Search for the cell housing the specified text and yield its (x, y) center coordinate. 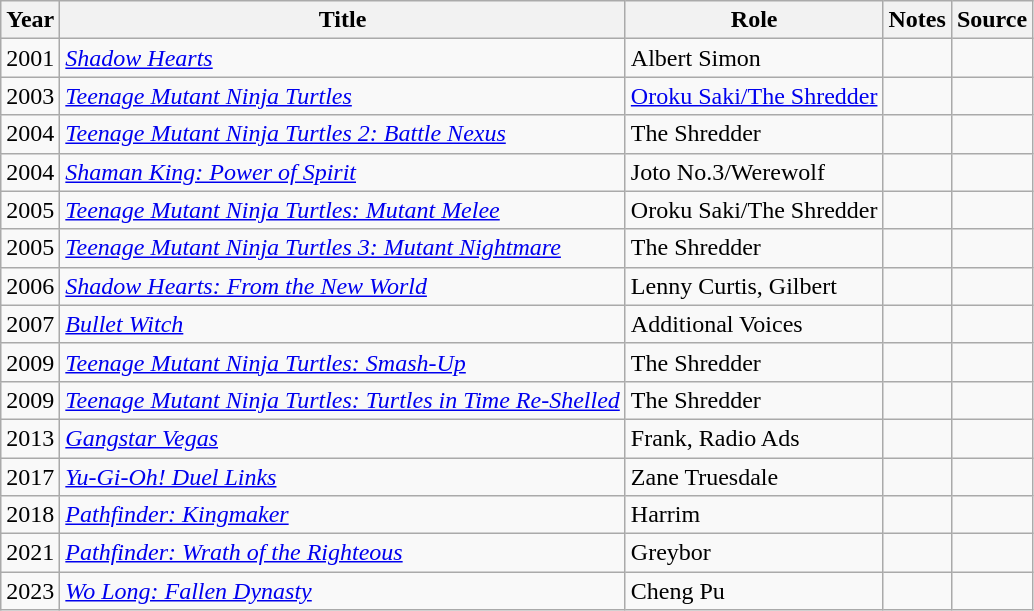
Yu-Gi-Oh! Duel Links (343, 477)
Bullet Witch (343, 324)
Teenage Mutant Ninja Turtles 2: Battle Nexus (343, 134)
2018 (30, 515)
Lenny Curtis, Gilbert (754, 286)
Cheng Pu (754, 591)
Zane Truesdale (754, 477)
Shadow Hearts (343, 58)
2003 (30, 96)
Shaman King: Power of Spirit (343, 172)
Teenage Mutant Ninja Turtles (343, 96)
2021 (30, 553)
2013 (30, 438)
Joto No.3/Werewolf (754, 172)
Source (992, 20)
Pathfinder: Wrath of the Righteous (343, 553)
Wo Long: Fallen Dynasty (343, 591)
Shadow Hearts: From the New World (343, 286)
Role (754, 20)
2006 (30, 286)
Albert Simon (754, 58)
2001 (30, 58)
Notes (917, 20)
Teenage Mutant Ninja Turtles: Smash-Up (343, 362)
2007 (30, 324)
Teenage Mutant Ninja Turtles: Turtles in Time Re-Shelled (343, 400)
Title (343, 20)
2017 (30, 477)
2023 (30, 591)
Pathfinder: Kingmaker (343, 515)
Year (30, 20)
Harrim (754, 515)
Teenage Mutant Ninja Turtles: Mutant Melee (343, 210)
Gangstar Vegas (343, 438)
Teenage Mutant Ninja Turtles 3: Mutant Nightmare (343, 248)
Greybor (754, 553)
Frank, Radio Ads (754, 438)
Additional Voices (754, 324)
